Return the [X, Y] coordinate for the center point of the cell that contains the specified text.  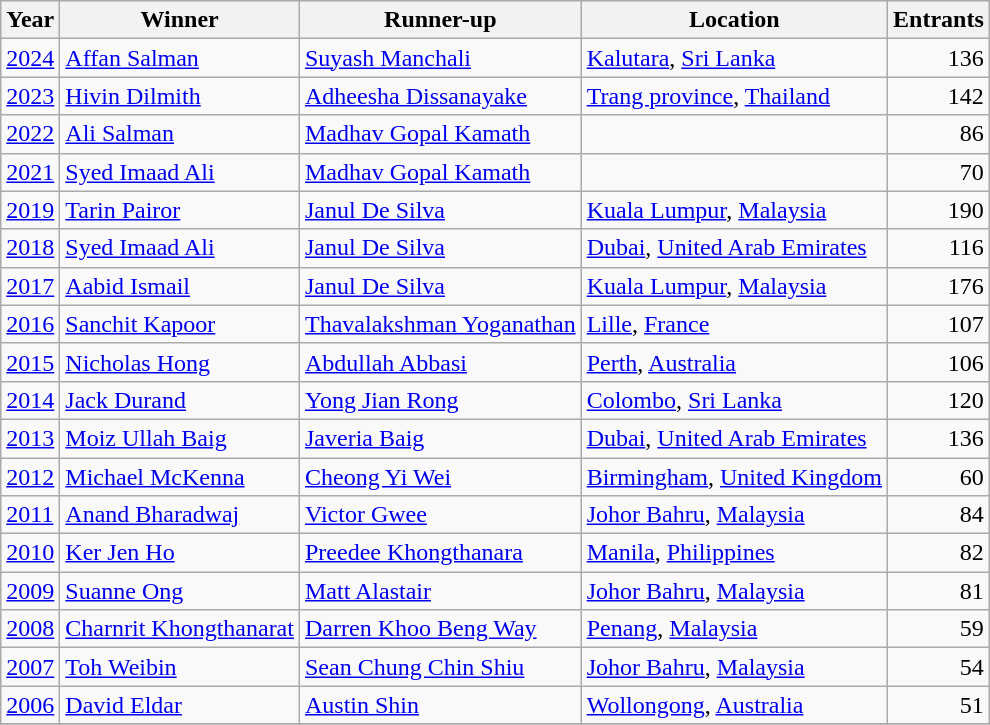
Lille, France [734, 324]
59 [939, 629]
2010 [30, 553]
Michael McKenna [180, 477]
Affan Salman [180, 58]
120 [939, 400]
142 [939, 96]
2021 [30, 172]
Cheong Yi Wei [440, 477]
Winner [180, 20]
Abdullah Abbasi [440, 362]
Trang province, Thailand [734, 96]
Runner-up [440, 20]
2023 [30, 96]
Aabid Ismail [180, 286]
Entrants [939, 20]
2006 [30, 705]
2011 [30, 515]
Kalutara, Sri Lanka [734, 58]
2016 [30, 324]
176 [939, 286]
Darren Khoo Beng Way [440, 629]
2018 [30, 248]
106 [939, 362]
Toh Weibin [180, 667]
Javeria Baig [440, 438]
Matt Alastair [440, 591]
Charnrit Khongthanarat [180, 629]
Thavalakshman Yoganathan [440, 324]
Location [734, 20]
Preedee Khongthanara [440, 553]
Wollongong, Australia [734, 705]
60 [939, 477]
Moiz Ullah Baig [180, 438]
Yong Jian Rong [440, 400]
2024 [30, 58]
116 [939, 248]
Ali Salman [180, 134]
Sean Chung Chin Shiu [440, 667]
2014 [30, 400]
2009 [30, 591]
107 [939, 324]
Colombo, Sri Lanka [734, 400]
Tarin Pairor [180, 210]
Austin Shin [440, 705]
2007 [30, 667]
Victor Gwee [440, 515]
Ker Jen Ho [180, 553]
Jack Durand [180, 400]
190 [939, 210]
Nicholas Hong [180, 362]
81 [939, 591]
Suyash Manchali [440, 58]
84 [939, 515]
86 [939, 134]
David Eldar [180, 705]
51 [939, 705]
2017 [30, 286]
Anand Bharadwaj [180, 515]
Hivin Dilmith [180, 96]
Penang, Malaysia [734, 629]
82 [939, 553]
Year [30, 20]
2019 [30, 210]
2022 [30, 134]
Birmingham, United Kingdom [734, 477]
70 [939, 172]
2013 [30, 438]
Suanne Ong [180, 591]
2015 [30, 362]
2012 [30, 477]
2008 [30, 629]
54 [939, 667]
Manila, Philippines [734, 553]
Adheesha Dissanayake [440, 96]
Perth, Australia [734, 362]
Sanchit Kapoor [180, 324]
